Identify which cell holds the provided text, then report its (x, y) central coordinate. 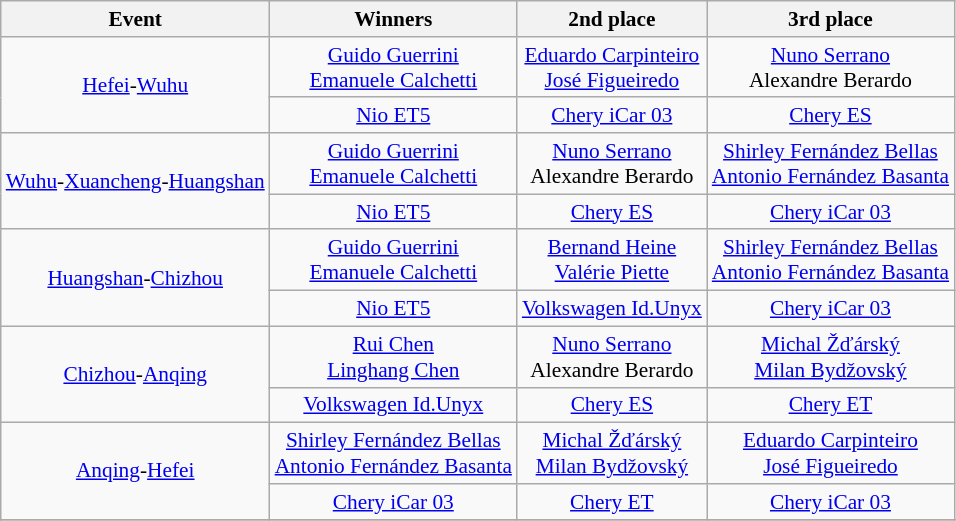
Rui Chen Linghang Chen (394, 356)
Huangshan-Chizhou (136, 278)
3rd place (830, 19)
Wuhu-Xuancheng-Huangshan (136, 182)
Chizhou-Anqing (136, 374)
Bernand Heine Valérie Piette (612, 260)
Winners (394, 19)
2nd place (612, 19)
Hefei-Wuhu (136, 86)
Anqing-Hefei (136, 472)
Event (136, 19)
